Determine the [x, y] coordinate at the center of the cell enclosing the given text.  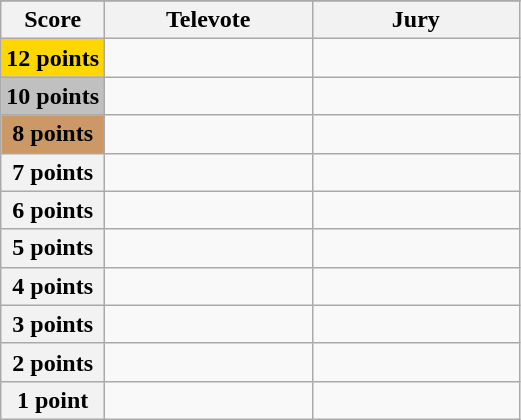
8 points [53, 134]
7 points [53, 172]
6 points [53, 210]
10 points [53, 96]
12 points [53, 58]
1 point [53, 400]
Jury [416, 20]
3 points [53, 324]
Televote [209, 20]
4 points [53, 286]
5 points [53, 248]
2 points [53, 362]
Score [53, 20]
